Find where the given text appears and provide that cell's center as [x, y] coordinate. 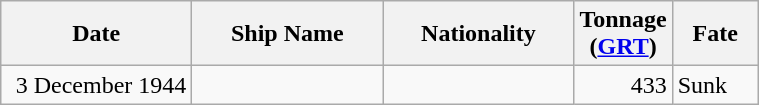
Ship Name [288, 34]
3 December 1944 [96, 85]
433 [623, 85]
Sunk [715, 85]
Fate [715, 34]
Nationality [478, 34]
Tonnage (GRT) [623, 34]
Date [96, 34]
